Capture the cell that displays the provided text and extract its (X, Y) central coordinate. 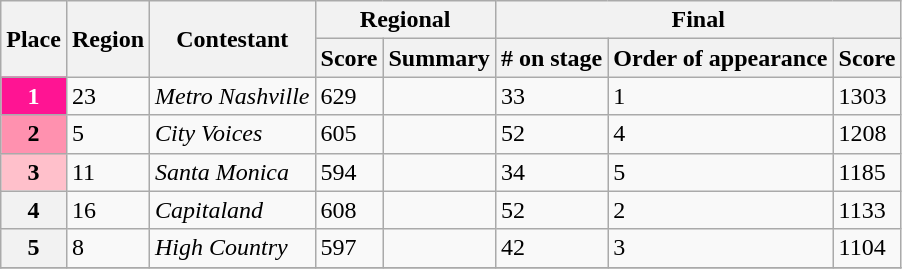
Region (108, 39)
33 (551, 96)
Santa Monica (232, 172)
Order of appearance (720, 58)
Metro Nashville (232, 96)
594 (349, 172)
608 (349, 210)
629 (349, 96)
# on stage (551, 58)
Contestant (232, 39)
Regional (405, 20)
8 (108, 248)
11 (108, 172)
42 (551, 248)
Place (34, 39)
1104 (867, 248)
1185 (867, 172)
Capitaland (232, 210)
16 (108, 210)
City Voices (232, 134)
1133 (867, 210)
Summary (439, 58)
1208 (867, 134)
1303 (867, 96)
Final (698, 20)
34 (551, 172)
605 (349, 134)
23 (108, 96)
High Country (232, 248)
597 (349, 248)
